Return the [x, y] coordinate for the center point of the cell that contains the specified text.  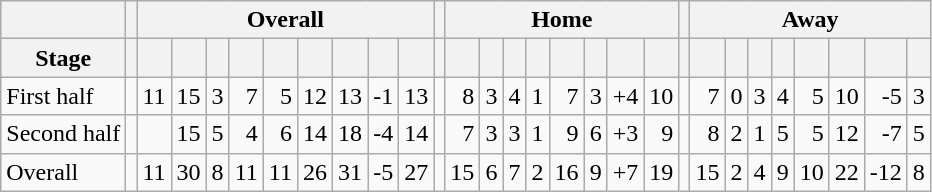
19 [662, 172]
-4 [384, 134]
First half [64, 96]
Home [562, 20]
26 [314, 172]
Stage [64, 58]
-1 [384, 96]
-12 [886, 172]
Away [810, 20]
18 [350, 134]
-7 [886, 134]
+4 [626, 96]
16 [566, 172]
22 [846, 172]
31 [350, 172]
30 [188, 172]
Second half [64, 134]
0 [736, 96]
27 [416, 172]
+3 [626, 134]
+7 [626, 172]
